Detect which cell encompasses the target text, then output its [x, y] center coordinate. 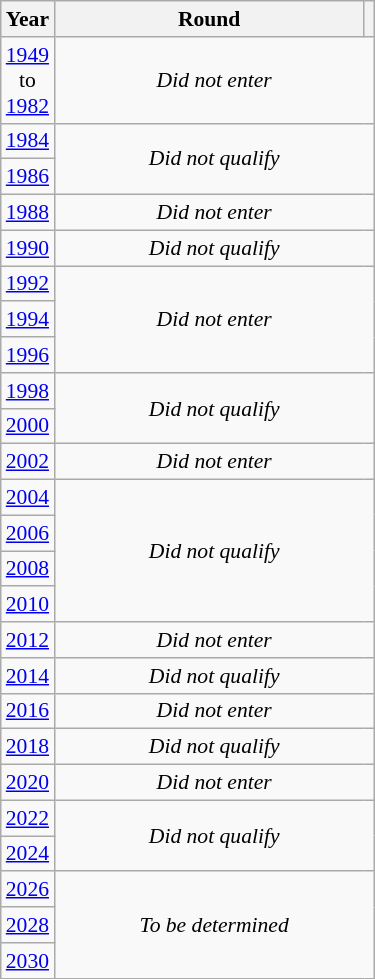
Round [209, 19]
2014 [28, 676]
2020 [28, 783]
2010 [28, 605]
1986 [28, 177]
1996 [28, 355]
1949to1982 [28, 80]
1992 [28, 284]
2004 [28, 498]
2006 [28, 533]
1994 [28, 320]
1990 [28, 248]
2000 [28, 426]
2012 [28, 640]
1988 [28, 213]
1984 [28, 141]
1998 [28, 391]
2028 [28, 925]
2002 [28, 462]
2008 [28, 569]
2030 [28, 961]
2024 [28, 854]
Year [28, 19]
2016 [28, 711]
2026 [28, 890]
To be determined [214, 926]
2022 [28, 818]
2018 [28, 747]
